Search for the cell housing the specified text and yield its [x, y] center coordinate. 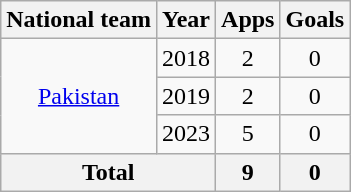
Year [186, 20]
Total [108, 172]
9 [248, 172]
2019 [186, 96]
Pakistan [79, 96]
2023 [186, 134]
5 [248, 134]
Apps [248, 20]
National team [79, 20]
2018 [186, 58]
Goals [315, 20]
